Capture the cell that displays the provided text and extract its (X, Y) central coordinate. 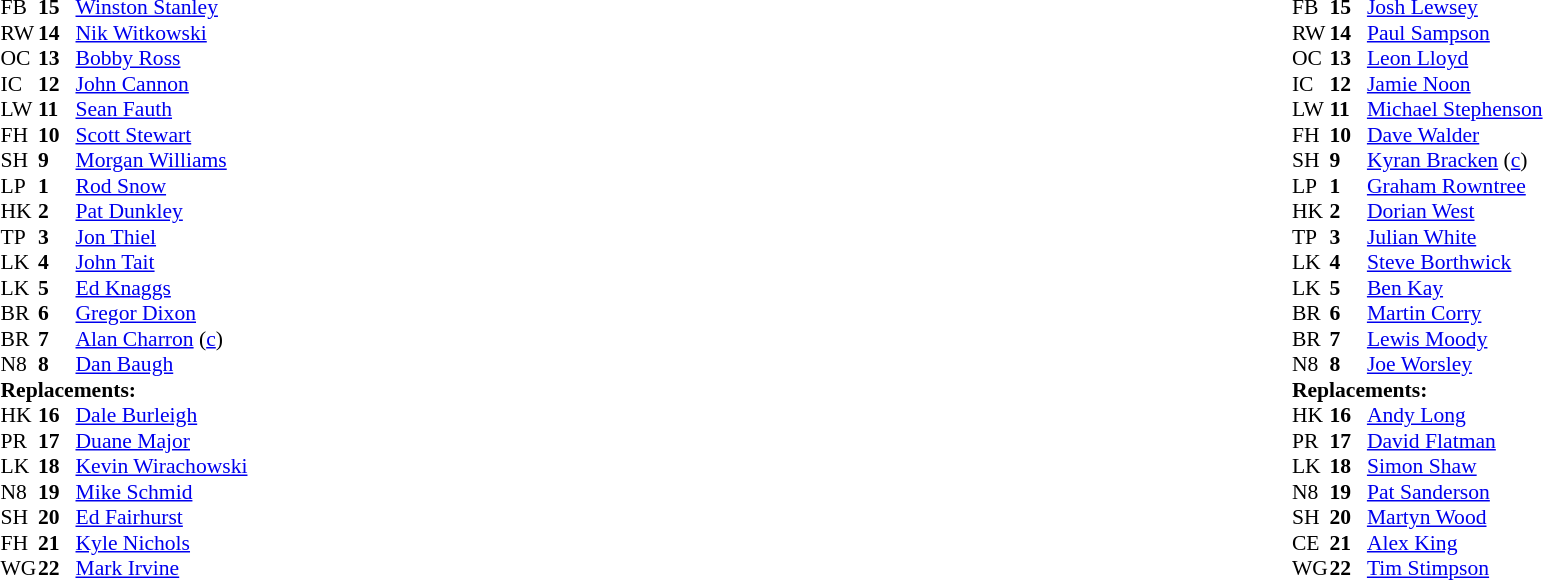
Rod Snow (162, 186)
Ed Fairhurst (162, 517)
Steve Borthwick (1455, 263)
Julian White (1455, 237)
Paul Sampson (1455, 33)
Graham Rowntree (1455, 186)
Ed Knaggs (162, 288)
Michael Stephenson (1455, 109)
John Cannon (162, 84)
Dave Walder (1455, 135)
David Flatman (1455, 441)
Nik Witkowski (162, 33)
Leon Lloyd (1455, 59)
Alan Charron (c) (162, 339)
Mike Schmid (162, 492)
Duane Major (162, 441)
Dale Burleigh (162, 415)
Pat Sanderson (1455, 492)
Jon Thiel (162, 237)
Martin Corry (1455, 313)
Andy Long (1455, 415)
Kyle Nichols (162, 543)
Sean Fauth (162, 109)
Scott Stewart (162, 135)
John Tait (162, 263)
Lewis Moody (1455, 339)
CE (1311, 543)
Martyn Wood (1455, 517)
Jamie Noon (1455, 84)
Joe Worsley (1455, 365)
Morgan Williams (162, 161)
Pat Dunkley (162, 211)
Bobby Ross (162, 59)
Dan Baugh (162, 365)
Ben Kay (1455, 288)
Dorian West (1455, 211)
Kyran Bracken (c) (1455, 161)
Kevin Wirachowski (162, 467)
Simon Shaw (1455, 467)
Alex King (1455, 543)
Gregor Dixon (162, 313)
